Identify which cell holds the provided text, then report its (X, Y) central coordinate. 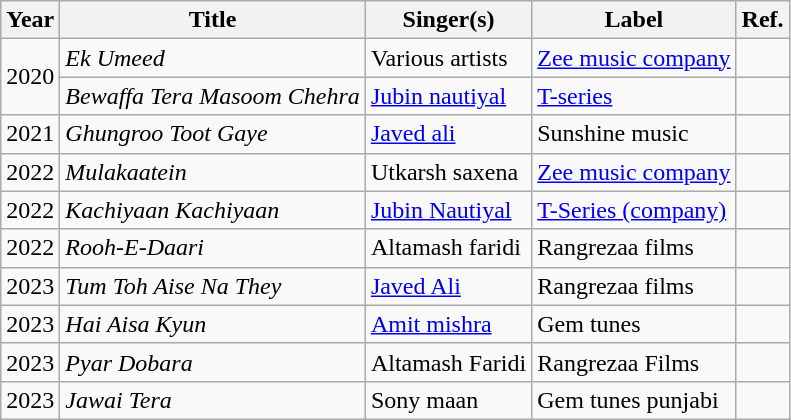
Altamash Faridi (448, 362)
Sony maan (448, 400)
Jawai Tera (213, 400)
Javed Ali (448, 286)
Label (634, 20)
Altamash faridi (448, 248)
Utkarsh saxena (448, 172)
Tum Toh Aise Na They (213, 286)
2020 (30, 77)
Ref. (762, 20)
Title (213, 20)
Ghungroo Toot Gaye (213, 134)
Javed ali (448, 134)
Pyar Dobara (213, 362)
Amit mishra (448, 324)
Hai Aisa Kyun (213, 324)
Sunshine music (634, 134)
Bewaffa Tera Masoom Chehra (213, 96)
2021 (30, 134)
Mulakaatein (213, 172)
Various artists (448, 58)
Rangrezaa Films (634, 362)
Gem tunes punjabi (634, 400)
Rooh-E-Daari (213, 248)
Ek Umeed (213, 58)
Year (30, 20)
T-series (634, 96)
Gem tunes (634, 324)
T-Series (company) (634, 210)
Kachiyaan Kachiyaan (213, 210)
Singer(s) (448, 20)
Jubin Nautiyal (448, 210)
Jubin nautiyal (448, 96)
